Detect which cell encompasses the target text, then output its (x, y) center coordinate. 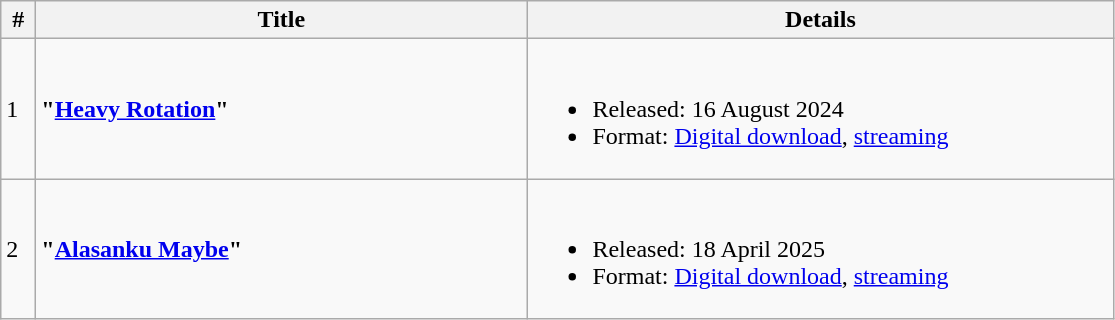
Released: 16 August 2024Format: Digital download, streaming (820, 109)
1 (18, 109)
Released: 18 April 2025Format: Digital download, streaming (820, 249)
# (18, 20)
Title (282, 20)
Details (820, 20)
"Heavy Rotation" (282, 109)
"Alasanku Maybe" (282, 249)
2 (18, 249)
